Capture the cell that displays the provided text and extract its [X, Y] central coordinate. 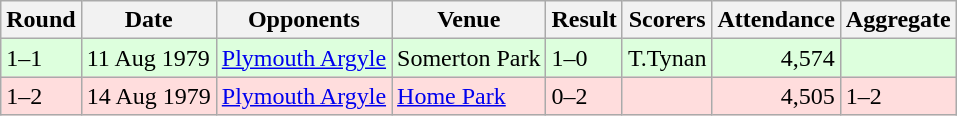
Result [584, 20]
1–0 [584, 58]
1–1 [41, 58]
Attendance [776, 20]
Opponents [304, 20]
T.Tynan [667, 58]
4,505 [776, 96]
Round [41, 20]
11 Aug 1979 [148, 58]
4,574 [776, 58]
0–2 [584, 96]
Aggregate [898, 20]
14 Aug 1979 [148, 96]
Home Park [469, 96]
Venue [469, 20]
Scorers [667, 20]
Somerton Park [469, 58]
Date [148, 20]
